Detect which cell encompasses the target text, then output its (X, Y) center coordinate. 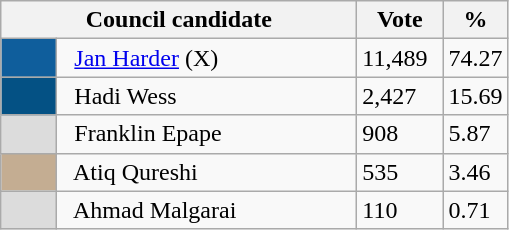
5.87 (476, 134)
74.27 (476, 58)
Franklin Epape (207, 134)
110 (400, 210)
Atiq Qureshi (207, 172)
Hadi Wess (207, 96)
2,427 (400, 96)
0.71 (476, 210)
15.69 (476, 96)
11,489 (400, 58)
908 (400, 134)
Vote (400, 20)
535 (400, 172)
Jan Harder (X) (207, 58)
Council candidate (179, 20)
Ahmad Malgarai (207, 210)
% (476, 20)
3.46 (476, 172)
